Capture the cell that displays the provided text and extract its [x, y] central coordinate. 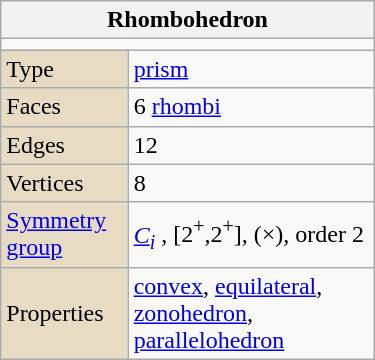
prism [251, 69]
6 rhombi [251, 107]
Rhombohedron [188, 20]
Ci , [2+,2+], (×), order 2 [251, 234]
8 [251, 183]
12 [251, 145]
Properties [64, 313]
Edges [64, 145]
Faces [64, 107]
Vertices [64, 183]
Type [64, 69]
convex, equilateral, zonohedron, parallelohedron [251, 313]
Symmetry group [64, 234]
